Search for the cell housing the specified text and yield its (x, y) center coordinate. 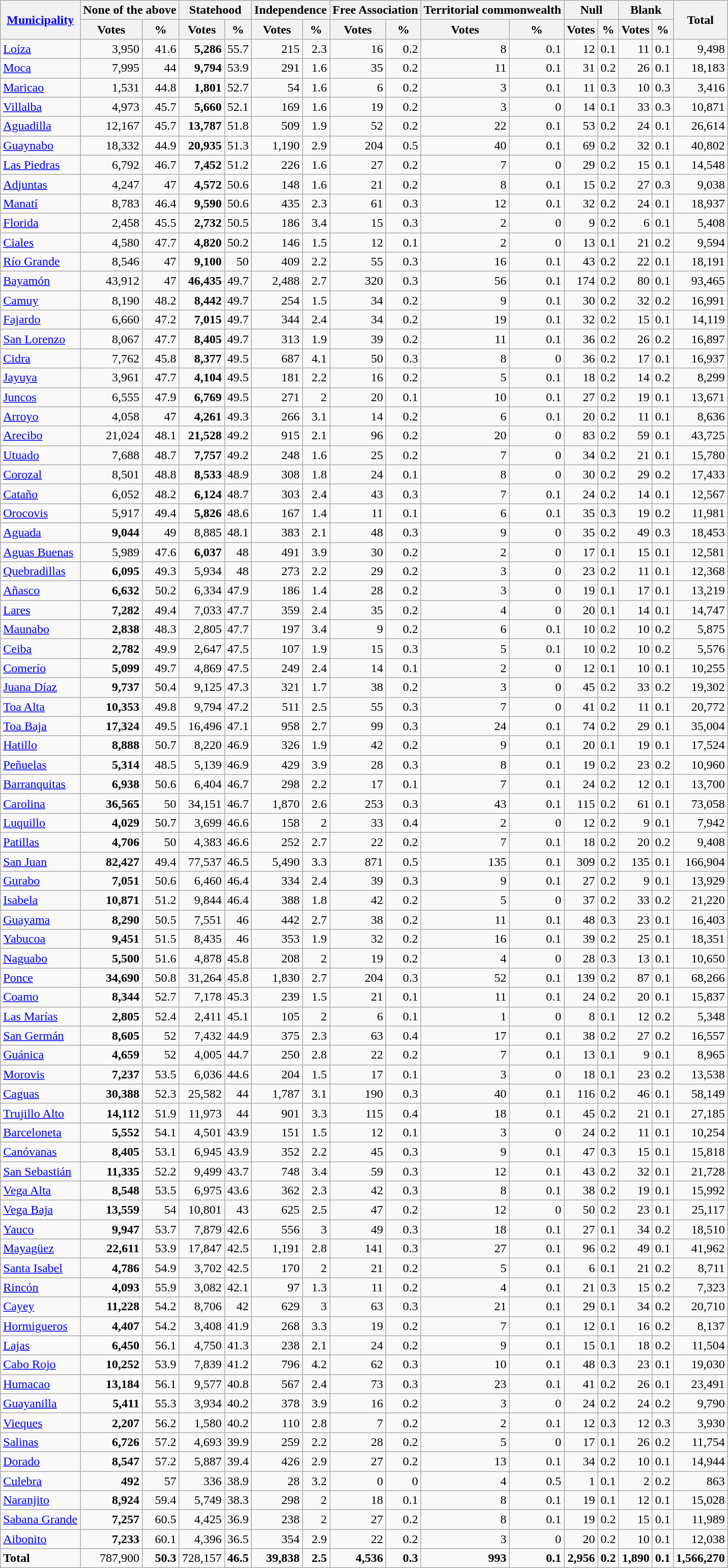
2,207 (111, 1423)
5,826 (201, 513)
Statehood (215, 10)
167 (277, 513)
271 (277, 397)
36,565 (111, 803)
8,533 (201, 474)
16,403 (700, 920)
7,015 (201, 320)
Las Piedras (41, 165)
9,577 (201, 1384)
5,408 (700, 223)
52.2 (161, 1171)
334 (277, 881)
48.8 (161, 474)
259 (277, 1442)
San Juan (41, 862)
359 (277, 610)
Río Grande (41, 262)
52.1 (238, 107)
Guánica (41, 1055)
409 (277, 262)
6,938 (111, 784)
7,551 (201, 920)
82,427 (111, 862)
787,900 (111, 1558)
9,100 (201, 262)
8,783 (111, 203)
12,567 (700, 494)
5,887 (201, 1461)
48.9 (238, 474)
6,460 (201, 881)
Guayama (41, 920)
901 (277, 1113)
Lajas (41, 1345)
31 (581, 68)
11,504 (700, 1345)
4,407 (111, 1326)
Villalba (41, 107)
Morovis (41, 1074)
Isabela (41, 900)
21,220 (700, 900)
4,501 (201, 1132)
148 (277, 184)
Yabucoa (41, 939)
Rincón (41, 1287)
4,396 (201, 1539)
11,989 (700, 1520)
48.5 (161, 765)
1,801 (201, 87)
2,732 (201, 223)
16,557 (700, 1036)
49.8 (161, 707)
5,917 (111, 513)
Toa Baja (41, 726)
53 (581, 126)
10,255 (700, 668)
49.9 (161, 649)
48.6 (238, 513)
Trujillo Alto (41, 1113)
511 (277, 707)
Cidra (41, 358)
313 (277, 339)
12,167 (111, 126)
11,973 (201, 1113)
9,594 (700, 243)
50.8 (161, 978)
5,348 (700, 1016)
Comerío (41, 668)
796 (277, 1365)
83 (581, 436)
6,555 (111, 397)
7,762 (111, 358)
687 (277, 358)
9,947 (111, 1229)
17,847 (201, 1249)
8,344 (111, 997)
Naranjito (41, 1500)
2,647 (201, 649)
Cayey (41, 1307)
San Lorenzo (41, 339)
344 (277, 320)
435 (277, 203)
8,924 (111, 1500)
26,614 (700, 126)
273 (277, 571)
8,435 (201, 939)
Municipality (41, 20)
2,458 (111, 223)
442 (277, 920)
8,546 (111, 262)
4,058 (111, 416)
Barceloneta (41, 1132)
6,037 (201, 552)
87 (635, 978)
57 (161, 1481)
Guayanilla (41, 1403)
21,728 (700, 1171)
13,929 (700, 881)
14,944 (700, 1461)
Naguabo (41, 958)
Cabo Rojo (41, 1365)
Caguas (41, 1094)
5,500 (111, 958)
18,510 (700, 1229)
5,411 (111, 1403)
190 (358, 1094)
51.5 (161, 939)
56.2 (161, 1423)
5,490 (277, 862)
Ceiba (41, 649)
12,368 (700, 571)
9,498 (700, 49)
6,945 (201, 1152)
11,228 (111, 1307)
208 (277, 958)
993 (465, 1558)
4,878 (201, 958)
1,890 (635, 1558)
7,879 (201, 1229)
10,650 (700, 958)
6,632 (111, 591)
321 (277, 687)
52.3 (161, 1094)
Vega Baja (41, 1210)
249 (277, 668)
44.8 (161, 87)
863 (700, 1481)
60.5 (161, 1520)
309 (581, 862)
6,975 (201, 1191)
1,870 (277, 803)
30,388 (111, 1094)
2,956 (581, 1558)
Lares (41, 610)
43,912 (111, 281)
4,247 (111, 184)
174 (581, 281)
4,261 (201, 416)
11,981 (700, 513)
4,093 (111, 1287)
6,052 (111, 494)
6,660 (111, 320)
110 (277, 1423)
41.3 (238, 1345)
4,750 (201, 1345)
18,351 (700, 939)
362 (277, 1191)
5,099 (111, 668)
73 (358, 1384)
51.6 (161, 958)
10,252 (111, 1365)
6,792 (111, 165)
45.1 (238, 1016)
9,790 (700, 1403)
45.3 (238, 997)
Arecibo (41, 436)
Free Association (375, 10)
3,416 (700, 87)
Gurabo (41, 881)
7,942 (700, 823)
Bayamón (41, 281)
13,184 (111, 1384)
7,432 (201, 1036)
53.1 (161, 1152)
5,576 (700, 649)
14,548 (700, 165)
9,408 (700, 842)
Aibonito (41, 1539)
5,660 (201, 107)
Loíza (41, 49)
40,802 (700, 145)
69 (581, 145)
1,191 (277, 1249)
73,058 (700, 803)
8,377 (201, 358)
3,408 (201, 1326)
Mayagüez (41, 1249)
Santa Isabel (41, 1268)
54.9 (161, 1268)
Camuy (41, 300)
388 (277, 900)
43.7 (238, 1171)
93,465 (700, 281)
Dorado (41, 1461)
239 (277, 997)
16,496 (201, 726)
291 (277, 68)
35,004 (700, 726)
7,452 (201, 165)
15,837 (700, 997)
Humacao (41, 1384)
25,117 (700, 1210)
11,335 (111, 1171)
Aguas Buenas (41, 552)
8,706 (201, 1307)
Toa Alta (41, 707)
4,425 (201, 1520)
17,524 (700, 745)
Juncos (41, 397)
18,191 (700, 262)
Aguadilla (41, 126)
5,552 (111, 1132)
Arroyo (41, 416)
4,572 (201, 184)
6,450 (111, 1345)
39.4 (238, 1461)
7,051 (111, 881)
9,590 (201, 203)
Manatí (41, 203)
629 (277, 1307)
7,233 (111, 1539)
8,501 (111, 474)
266 (277, 416)
14,747 (700, 610)
4,029 (111, 823)
871 (358, 862)
4.2 (316, 1365)
20,710 (700, 1307)
181 (277, 378)
1.7 (316, 687)
6,726 (111, 1442)
253 (358, 803)
141 (358, 1249)
50.3 (161, 1558)
215 (277, 49)
7,839 (201, 1365)
9,044 (111, 532)
22,611 (111, 1249)
Culebra (41, 1481)
6,036 (201, 1074)
6,334 (201, 591)
Corozal (41, 474)
Barranquitas (41, 784)
8,548 (111, 1191)
17,324 (111, 726)
748 (277, 1171)
139 (581, 978)
Quebradillas (41, 571)
509 (277, 126)
1,580 (201, 1423)
10,254 (700, 1132)
7,033 (201, 610)
47.1 (238, 726)
Jayuya (41, 378)
36.9 (238, 1520)
39.9 (238, 1442)
7,237 (111, 1074)
4,973 (111, 107)
42.6 (238, 1229)
Null (591, 10)
34,151 (201, 803)
55.7 (238, 49)
8,220 (201, 745)
8,885 (201, 532)
5,749 (201, 1500)
254 (277, 300)
23,491 (700, 1384)
Fajardo (41, 320)
Florida (41, 223)
Sabana Grande (41, 1520)
354 (277, 1539)
48.3 (161, 629)
Las Marías (41, 1016)
4,869 (201, 668)
36.5 (238, 1539)
4,580 (111, 243)
Juana Díaz (41, 687)
58,149 (700, 1094)
8,636 (700, 416)
42.1 (238, 1287)
4,383 (201, 842)
53.7 (161, 1229)
Maricao (41, 87)
San Germán (41, 1036)
40.8 (238, 1384)
2,488 (277, 281)
15,780 (700, 455)
375 (277, 1036)
3,961 (111, 378)
18,183 (700, 68)
166,904 (700, 862)
105 (277, 1016)
43,725 (700, 436)
5,934 (201, 571)
1.3 (316, 1287)
8,711 (700, 1268)
1,830 (277, 978)
383 (277, 532)
10,960 (700, 765)
429 (277, 765)
16,937 (700, 358)
3,930 (700, 1423)
Yauco (41, 1229)
9,844 (201, 900)
10,353 (111, 707)
8,888 (111, 745)
3,082 (201, 1287)
556 (277, 1229)
4,786 (111, 1268)
51.9 (161, 1113)
Canóvanas (41, 1152)
Maunabo (41, 629)
158 (277, 823)
31,264 (201, 978)
151 (277, 1132)
Ciales (41, 243)
8,547 (111, 1461)
38.9 (238, 1481)
18,937 (700, 203)
41,962 (700, 1249)
None of the above (130, 10)
4,005 (201, 1055)
59.4 (161, 1500)
Utuado (41, 455)
12,581 (700, 552)
8,299 (700, 378)
13,671 (700, 397)
Cataño (41, 494)
Luquillo (41, 823)
1,531 (111, 87)
43.6 (238, 1191)
3,950 (111, 49)
378 (277, 1403)
6,124 (201, 494)
9,737 (111, 687)
8,442 (201, 300)
Carolina (41, 803)
5,989 (111, 552)
6,769 (201, 397)
7,757 (201, 455)
3,702 (201, 1268)
14,112 (111, 1113)
4,104 (201, 378)
303 (277, 494)
7,995 (111, 68)
5,139 (201, 765)
9,125 (201, 687)
567 (277, 1384)
6,404 (201, 784)
18,332 (111, 145)
54.1 (161, 1132)
14,119 (700, 320)
4,706 (111, 842)
7,257 (111, 1520)
9,499 (201, 1171)
2.6 (316, 803)
51.3 (238, 145)
27,185 (700, 1113)
8,290 (111, 920)
77,537 (201, 862)
18,453 (700, 532)
1,566,270 (700, 1558)
Coamo (41, 997)
13,787 (201, 126)
252 (277, 842)
Patillas (41, 842)
5,286 (201, 49)
21,528 (201, 436)
19,030 (700, 1365)
Aguada (41, 532)
8,067 (111, 339)
62 (358, 1365)
80 (635, 281)
99 (358, 726)
Vieques (41, 1423)
55.9 (161, 1287)
45.5 (161, 223)
169 (277, 107)
Añasco (41, 591)
107 (277, 649)
13,700 (700, 784)
4,693 (201, 1442)
308 (277, 474)
Orocovis (41, 513)
16,991 (700, 300)
1,787 (277, 1094)
Hatillo (41, 745)
492 (111, 1481)
13,219 (700, 591)
19,302 (700, 687)
Adjuntas (41, 184)
7,282 (111, 610)
7,688 (111, 455)
336 (201, 1481)
Salinas (41, 1442)
5,875 (700, 629)
97 (277, 1287)
9,451 (111, 939)
11,754 (700, 1442)
16,897 (700, 339)
34,690 (111, 978)
7,323 (700, 1287)
8,605 (111, 1036)
6,095 (111, 571)
38.3 (238, 1500)
625 (277, 1210)
41.2 (238, 1365)
47.3 (238, 687)
8,137 (700, 1326)
268 (277, 1326)
2,782 (111, 649)
20,772 (700, 707)
146 (277, 243)
4,536 (358, 1558)
170 (277, 1268)
60.1 (161, 1539)
1,190 (277, 145)
Moca (41, 68)
51.8 (238, 126)
44.6 (238, 1074)
15,028 (700, 1500)
728,157 (201, 1558)
Guaynabo (41, 145)
47.6 (161, 552)
915 (277, 436)
5,314 (111, 765)
39,838 (277, 1558)
491 (277, 552)
3.2 (316, 1481)
8,190 (111, 300)
958 (277, 726)
55.3 (161, 1403)
426 (277, 1461)
Blank (646, 10)
10,801 (201, 1210)
2,411 (201, 1016)
248 (277, 455)
Peñuelas (41, 765)
74 (581, 726)
320 (358, 281)
352 (277, 1152)
250 (277, 1055)
37 (581, 900)
Vega Alta (41, 1191)
4,820 (201, 243)
15,992 (700, 1191)
15,818 (700, 1152)
21,024 (111, 436)
56 (465, 281)
8,965 (700, 1055)
San Sebastián (41, 1171)
68,266 (700, 978)
44.7 (238, 1055)
12,038 (700, 1539)
20,935 (201, 145)
41.6 (161, 49)
Hormigueros (41, 1326)
13,559 (111, 1210)
17,433 (700, 474)
4,659 (111, 1055)
3,699 (201, 823)
7,178 (201, 997)
Territorial commonwealth (492, 10)
4.1 (316, 358)
9,038 (700, 184)
50.4 (161, 687)
Ponce (41, 978)
Independence (290, 10)
25,582 (201, 1094)
226 (277, 165)
326 (277, 745)
13,538 (700, 1074)
41.9 (238, 1326)
197 (277, 629)
353 (277, 939)
3,934 (201, 1403)
52.4 (161, 1016)
2,838 (111, 629)
46,435 (201, 281)
116 (581, 1094)
